Find where the given text appears and provide that cell's center as (x, y) coordinate. 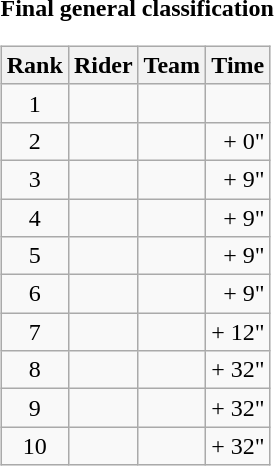
+ 12" (238, 332)
+ 0" (238, 141)
4 (34, 217)
10 (34, 446)
8 (34, 370)
Time (238, 65)
7 (34, 332)
Rider (103, 65)
9 (34, 408)
2 (34, 141)
6 (34, 294)
5 (34, 256)
Team (172, 65)
Rank (34, 65)
1 (34, 103)
3 (34, 179)
